Capture the cell that displays the provided text and extract its (X, Y) central coordinate. 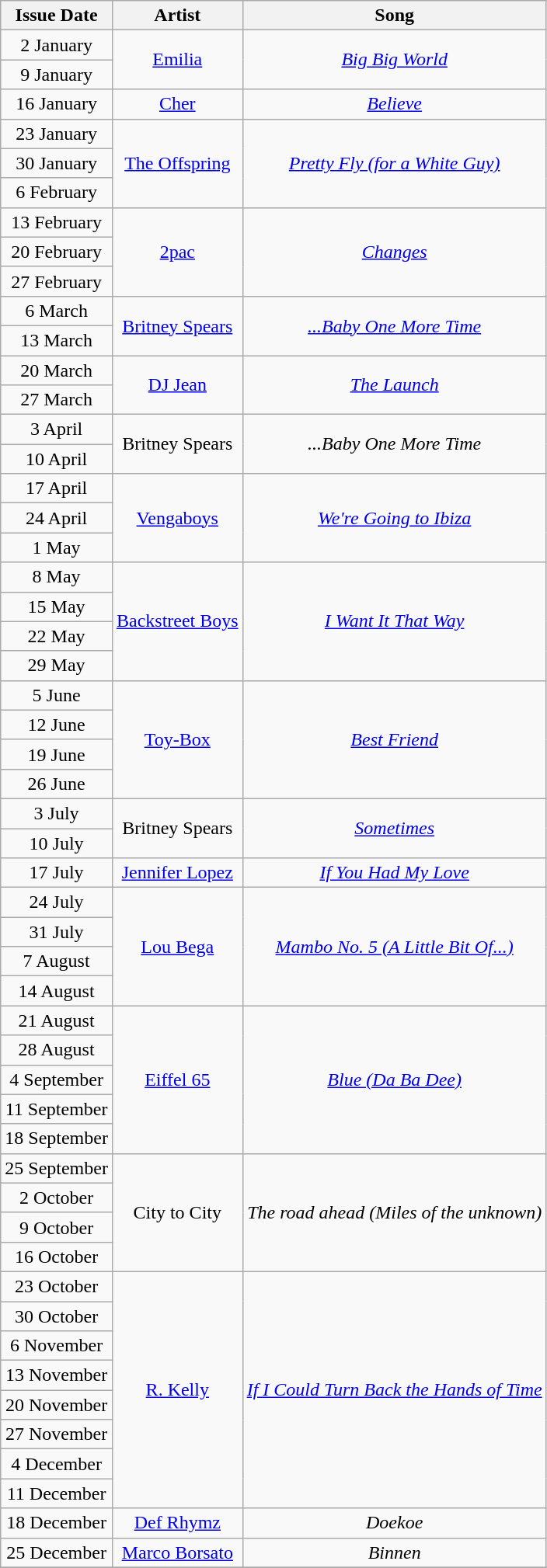
30 October (57, 1316)
25 December (57, 1552)
10 July (57, 843)
Artist (177, 16)
The road ahead (Miles of the unknown) (395, 1212)
Jennifer Lopez (177, 873)
26 June (57, 784)
Cher (177, 104)
24 July (57, 902)
3 July (57, 813)
The Offspring (177, 163)
11 September (57, 1109)
10 April (57, 459)
R. Kelly (177, 1389)
Believe (395, 104)
Big Big World (395, 60)
Sometimes (395, 828)
Backstreet Boys (177, 621)
17 April (57, 488)
2 January (57, 45)
27 March (57, 400)
Emilia (177, 60)
29 May (57, 666)
24 April (57, 518)
Issue Date (57, 16)
2 October (57, 1198)
7 August (57, 961)
Lou Bega (177, 947)
1 May (57, 548)
Doekoe (395, 1523)
6 February (57, 193)
19 June (57, 754)
16 October (57, 1257)
17 July (57, 873)
20 February (57, 252)
28 August (57, 1050)
18 December (57, 1523)
13 February (57, 222)
Eiffel 65 (177, 1080)
Vengaboys (177, 518)
9 January (57, 75)
If You Had My Love (395, 873)
22 May (57, 636)
27 February (57, 281)
16 January (57, 104)
15 May (57, 607)
13 November (57, 1375)
11 December (57, 1493)
6 March (57, 311)
5 June (57, 695)
Blue (Da Ba Dee) (395, 1080)
Mambo No. 5 (A Little Bit Of...) (395, 947)
21 August (57, 1020)
12 June (57, 725)
Def Rhymz (177, 1523)
Pretty Fly (for a White Guy) (395, 163)
23 January (57, 134)
14 August (57, 991)
4 December (57, 1464)
25 September (57, 1168)
9 October (57, 1227)
4 September (57, 1080)
We're Going to Ibiza (395, 518)
The Launch (395, 385)
Marco Borsato (177, 1552)
Toy-Box (177, 739)
23 October (57, 1286)
Binnen (395, 1552)
18 September (57, 1139)
2pac (177, 252)
27 November (57, 1434)
Best Friend (395, 739)
DJ Jean (177, 385)
13 March (57, 340)
8 May (57, 577)
Changes (395, 252)
20 March (57, 370)
30 January (57, 163)
3 April (57, 429)
6 November (57, 1346)
20 November (57, 1405)
Song (395, 16)
31 July (57, 932)
I Want It That Way (395, 621)
If I Could Turn Back the Hands of Time (395, 1389)
City to City (177, 1212)
